Locate the cell with the specified text and output its [X, Y] center coordinate. 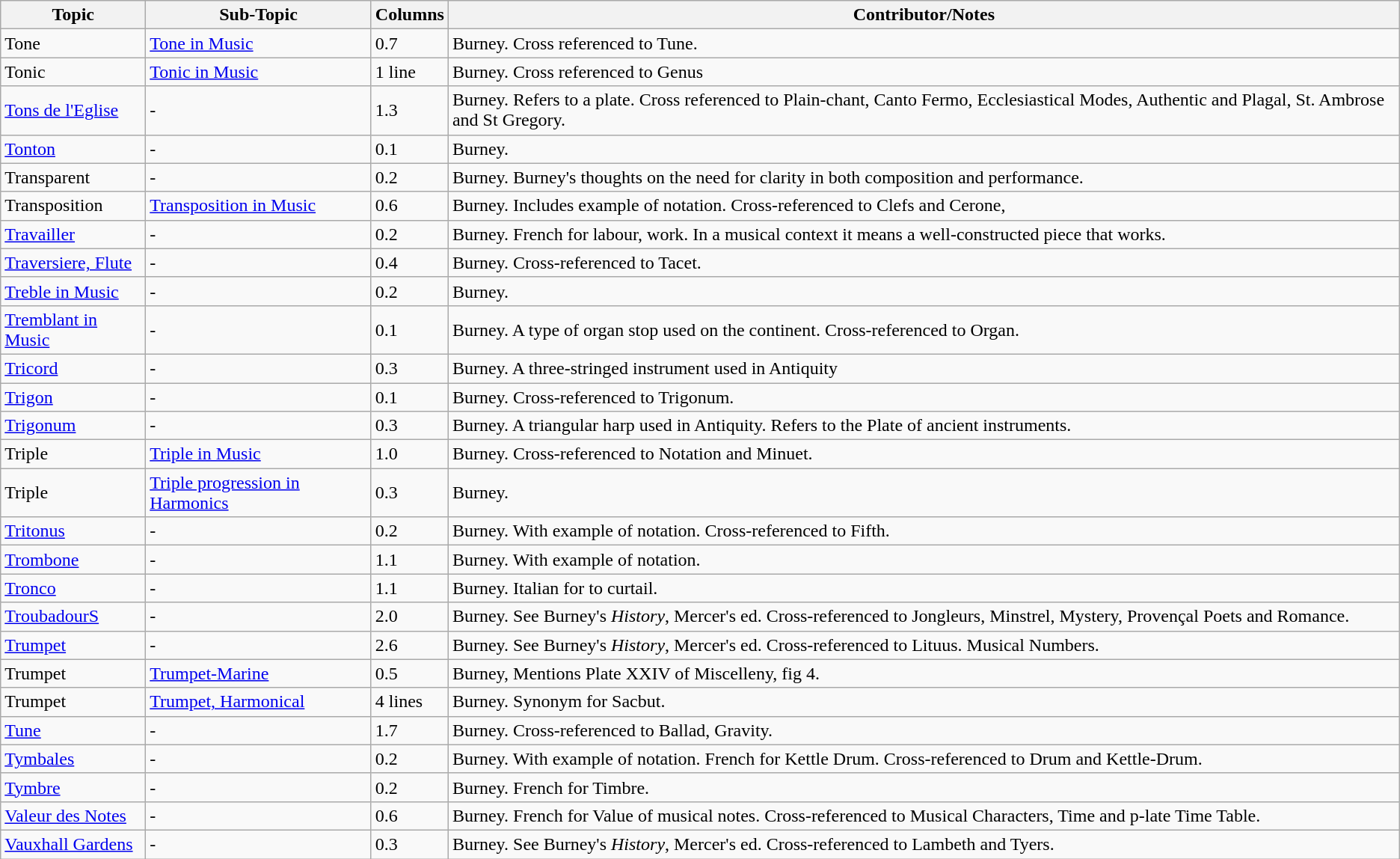
Tymbales [73, 759]
2.6 [410, 645]
Burney. Cross-referenced to Ballad, Gravity. [924, 730]
1.3 [410, 111]
Burney. See Burney's History, Mercer's ed. Cross-referenced to Lituus. Musical Numbers. [924, 645]
1.0 [410, 454]
Burney. French for Timbre. [924, 787]
Travailler [73, 234]
1.7 [410, 730]
Burney. Cross-referenced to Trigonum. [924, 397]
Burney. See Burney's History, Mercer's ed. Cross-referenced to Lambeth and Tyers. [924, 844]
Tymbre [73, 787]
0.7 [410, 43]
Contributor/Notes [924, 15]
Tone [73, 43]
2.0 [410, 617]
TroubadourS [73, 617]
Traversiere, Flute [73, 263]
Topic [73, 15]
Burney. Refers to a plate. Cross referenced to Plain-chant, Canto Fermo, Ecclesiastical Modes, Authentic and Plagal, St. Ambrose and St Gregory. [924, 111]
Burney. With example of notation. French for Kettle Drum. Cross-referenced to Drum and Kettle-Drum. [924, 759]
4 lines [410, 702]
Triple in Music [259, 454]
Burney. See Burney's History, Mercer's ed. Cross-referenced to Jongleurs, Minstrel, Mystery, Provençal Poets and Romance. [924, 617]
Burney. Cross referenced to Tune. [924, 43]
Sub-Topic [259, 15]
0.5 [410, 673]
Valeur des Notes [73, 816]
Burney. Burney's thoughts on the need for clarity in both composition and performance. [924, 177]
Tons de l'Eglise [73, 111]
Tricord [73, 368]
Trigon [73, 397]
Trombone [73, 560]
Burney. Cross-referenced to Tacet. [924, 263]
Burney. Italian for to curtail. [924, 588]
Burney. Cross-referenced to Notation and Minuet. [924, 454]
Tonton [73, 149]
Burney. With example of notation. [924, 560]
Burney. Includes example of notation. Cross-referenced to Clefs and Cerone, [924, 206]
Treble in Music [73, 291]
Burney. A type of organ stop used on the continent. Cross-referenced to Organ. [924, 329]
Burney. Cross referenced to Genus [924, 72]
Transposition [73, 206]
Burney. A three-stringed instrument used in Antiquity [924, 368]
Tritonus [73, 531]
Burney, Mentions Plate XXIV of Miscelleny, fig 4. [924, 673]
Tone in Music [259, 43]
Burney. With example of notation. Cross-referenced to Fifth. [924, 531]
Triple progression in Harmonics [259, 492]
1 line [410, 72]
Tonic [73, 72]
Trumpet, Harmonical [259, 702]
Transposition in Music [259, 206]
Tremblant in Music [73, 329]
Burney. French for labour, work. In a musical context it means a well-constructed piece that works. [924, 234]
Transparent [73, 177]
Burney. A triangular harp used in Antiquity. Refers to the Plate of ancient instruments. [924, 426]
Tonic in Music [259, 72]
Tronco [73, 588]
Trigonum [73, 426]
Burney. Synonym for Sacbut. [924, 702]
Tune [73, 730]
Burney. French for Value of musical notes. Cross-referenced to Musical Characters, Time and p-late Time Table. [924, 816]
Vauxhall Gardens [73, 844]
Trumpet-Marine [259, 673]
0.4 [410, 263]
Columns [410, 15]
